Output the [X, Y] coordinate of the center of the cell containing the given text.  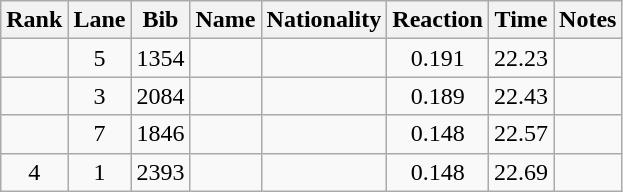
2084 [160, 96]
7 [100, 134]
Notes [588, 20]
1846 [160, 134]
22.43 [520, 96]
Time [520, 20]
3 [100, 96]
4 [34, 172]
Lane [100, 20]
Bib [160, 20]
Name [226, 20]
0.191 [438, 58]
Rank [34, 20]
1354 [160, 58]
22.57 [520, 134]
1 [100, 172]
Reaction [438, 20]
2393 [160, 172]
22.69 [520, 172]
Nationality [324, 20]
0.189 [438, 96]
22.23 [520, 58]
5 [100, 58]
